Search for the cell housing the specified text and yield its [x, y] center coordinate. 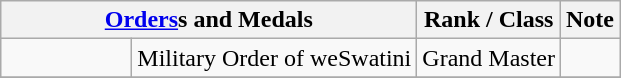
Orderss and Medals [209, 20]
Note [590, 20]
Military Order of weSwatini [274, 58]
Grand Master [489, 58]
Rank / Class [489, 20]
